Locate the cell with the specified text and output its (X, Y) center coordinate. 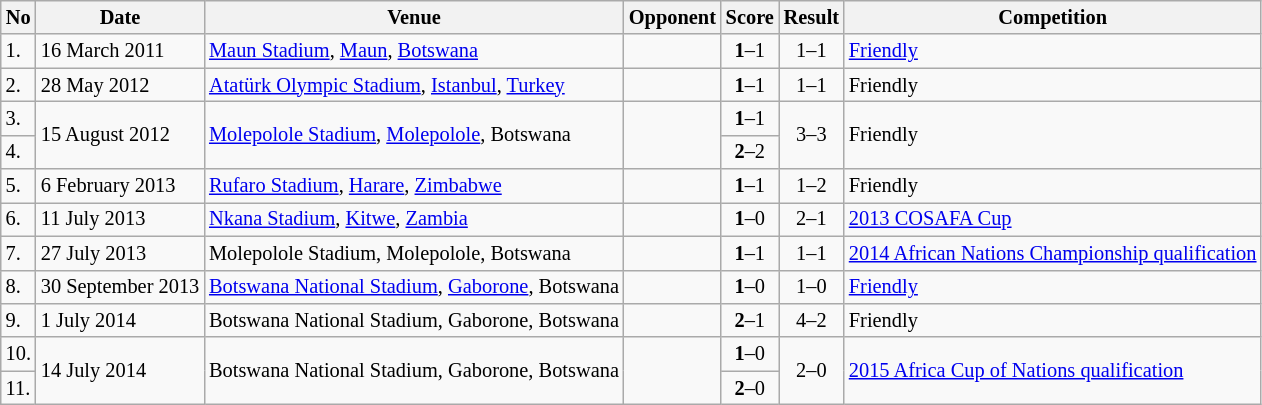
10. (18, 354)
9. (18, 320)
14 July 2014 (120, 370)
16 March 2011 (120, 51)
7. (18, 253)
15 August 2012 (120, 134)
Competition (1052, 17)
Maun Stadium, Maun, Botswana (414, 51)
2015 Africa Cup of Nations qualification (1052, 370)
30 September 2013 (120, 287)
Opponent (672, 17)
2. (18, 85)
No (18, 17)
4. (18, 152)
2014 African Nations Championship qualification (1052, 253)
6. (18, 219)
Rufaro Stadium, Harare, Zimbabwe (414, 186)
6 February 2013 (120, 186)
8. (18, 287)
3. (18, 118)
28 May 2012 (120, 85)
27 July 2013 (120, 253)
1–2 (812, 186)
Venue (414, 17)
11 July 2013 (120, 219)
1 July 2014 (120, 320)
Date (120, 17)
Nkana Stadium, Kitwe, Zambia (414, 219)
Atatürk Olympic Stadium, Istanbul, Turkey (414, 85)
1. (18, 51)
4–2 (812, 320)
Result (812, 17)
5. (18, 186)
11. (18, 388)
3–3 (812, 134)
Score (750, 17)
2–2 (750, 152)
2013 COSAFA Cup (1052, 219)
